Search for the cell housing the specified text and yield its (x, y) center coordinate. 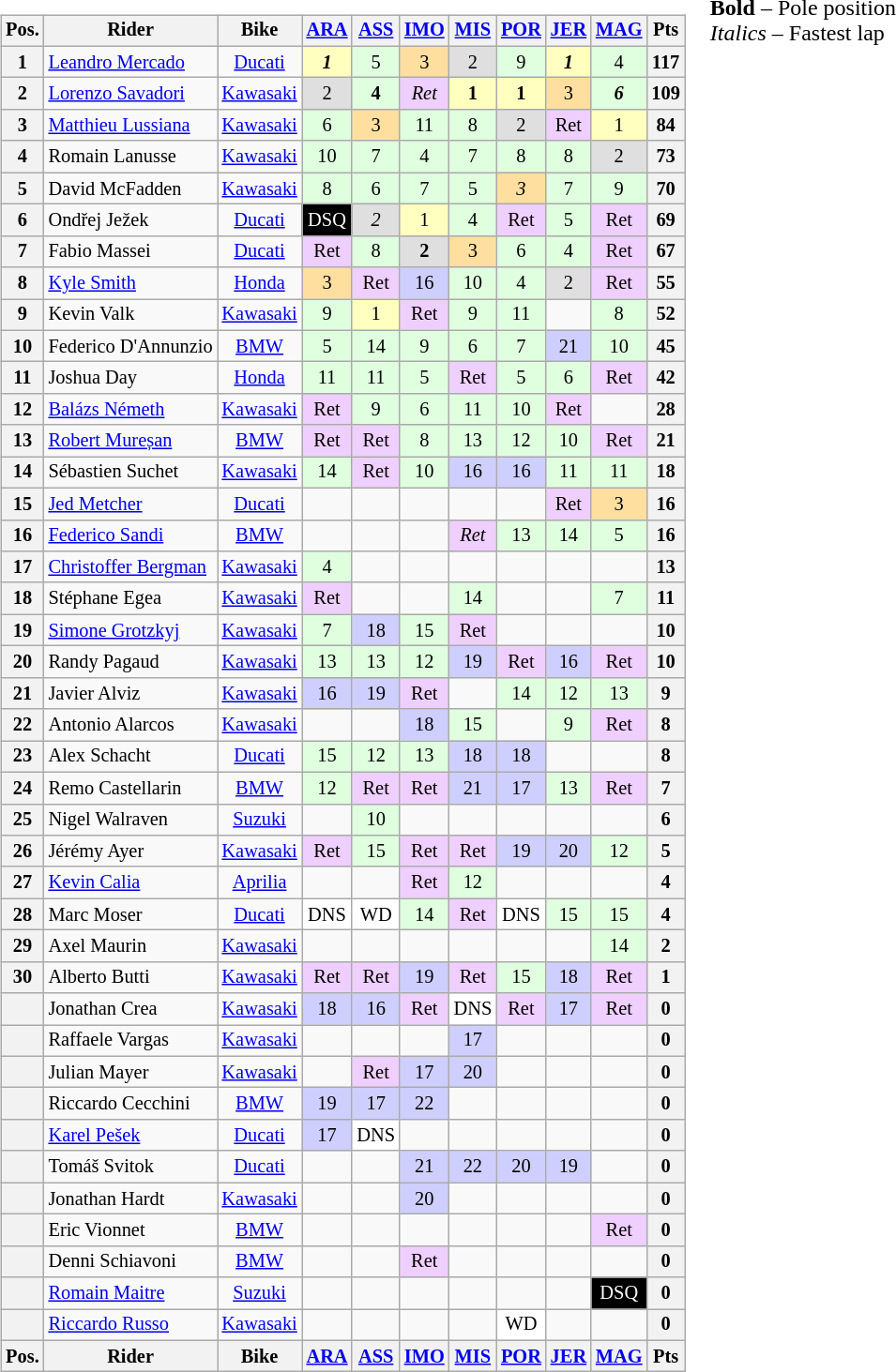
70 (665, 188)
Alex Schacht (131, 757)
Eric Vionnet (131, 1230)
Joshua Day (131, 378)
30 (23, 977)
Federico D'Annunzio (131, 346)
Javier Alviz (131, 693)
Kevin Valk (131, 315)
55 (665, 283)
Denni Schiavoni (131, 1261)
Simone Grotzkyj (131, 630)
Antonio Alarcos (131, 725)
Sébastien Suchet (131, 473)
Marc Moser (131, 914)
Axel Maurin (131, 946)
David McFadden (131, 188)
73 (665, 157)
117 (665, 62)
84 (665, 126)
Kyle Smith (131, 283)
45 (665, 346)
Kevin Calia (131, 882)
52 (665, 315)
Balázs Németh (131, 410)
Matthieu Lussiana (131, 126)
Leandro Mercado (131, 62)
Riccardo Cecchini (131, 1104)
Ondřej Ježek (131, 220)
Karel Pešek (131, 1136)
Robert Mureșan (131, 441)
Jérémy Ayer (131, 852)
69 (665, 220)
Tomáš Svitok (131, 1167)
Remo Castellarin (131, 788)
24 (23, 788)
Riccardo Russo (131, 1325)
Fabio Massei (131, 251)
Jonathan Crea (131, 1009)
Lorenzo Savadori (131, 94)
Jed Metcher (131, 504)
Nigel Walraven (131, 820)
Federico Sandi (131, 535)
Stéphane Egea (131, 598)
25 (23, 820)
109 (665, 94)
42 (665, 378)
27 (23, 882)
23 (23, 757)
29 (23, 946)
Jonathan Hardt (131, 1199)
Romain Maitre (131, 1293)
Christoffer Bergman (131, 567)
Alberto Butti (131, 977)
Raffaele Vargas (131, 1041)
Randy Pagaud (131, 662)
Julian Mayer (131, 1072)
Aprilia (260, 882)
67 (665, 251)
Romain Lanusse (131, 157)
26 (23, 852)
